For the text-containing cell, return its midpoint in [x, y] coordinate format. 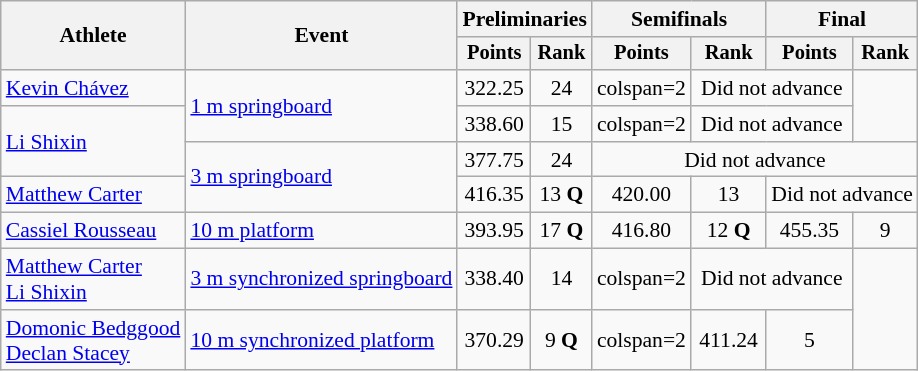
370.29 [494, 340]
Event [321, 36]
17 Q [562, 231]
322.25 [494, 88]
15 [562, 124]
9 Q [562, 340]
Athlete [94, 36]
5 [809, 340]
411.24 [728, 340]
338.60 [494, 124]
416.35 [494, 195]
14 [562, 280]
Li Shixin [94, 142]
Domonic BedggoodDeclan Stacey [94, 340]
416.80 [642, 231]
10 m platform [321, 231]
10 m synchronized platform [321, 340]
338.40 [494, 280]
Semifinals [679, 19]
12 Q [728, 231]
3 m springboard [321, 178]
Preliminaries [524, 19]
Cassiel Rousseau [94, 231]
Matthew CarterLi Shixin [94, 280]
393.95 [494, 231]
13 Q [562, 195]
455.35 [809, 231]
Kevin Chávez [94, 88]
3 m synchronized springboard [321, 280]
13 [728, 195]
Matthew Carter [94, 195]
Final [842, 19]
420.00 [642, 195]
377.75 [494, 160]
1 m springboard [321, 106]
9 [886, 231]
